Output the [x, y] coordinate of the center of the cell containing the given text.  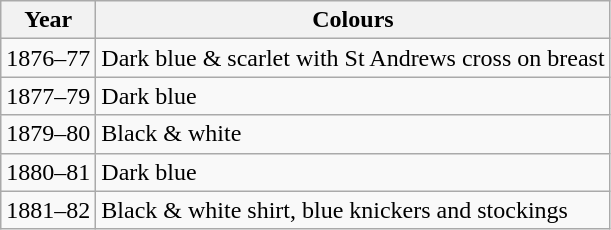
1876–77 [48, 58]
Black & white shirt, blue knickers and stockings [353, 210]
Colours [353, 20]
1880–81 [48, 172]
Year [48, 20]
1877–79 [48, 96]
1881–82 [48, 210]
Dark blue & scarlet with St Andrews cross on breast [353, 58]
1879–80 [48, 134]
Black & white [353, 134]
